Provide the [X, Y] coordinate of the cell's center where the given text is located.  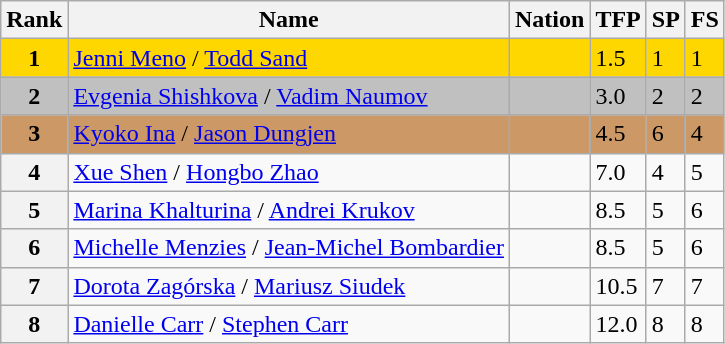
3.0 [618, 96]
Dorota Zagórska / Mariusz Siudek [289, 286]
Marina Khalturina / Andrei Krukov [289, 210]
Nation [549, 20]
TFP [618, 20]
Xue Shen / Hongbo Zhao [289, 172]
Name [289, 20]
10.5 [618, 286]
Rank [34, 20]
Kyoko Ina / Jason Dungjen [289, 134]
Evgenia Shishkova / Vadim Naumov [289, 96]
12.0 [618, 324]
4.5 [618, 134]
SP [666, 20]
7.0 [618, 172]
3 [34, 134]
Danielle Carr / Stephen Carr [289, 324]
Jenni Meno / Todd Sand [289, 58]
FS [704, 20]
1.5 [618, 58]
Michelle Menzies / Jean-Michel Bombardier [289, 248]
